Provide the [X, Y] coordinate of the cell's center where the given text is located.  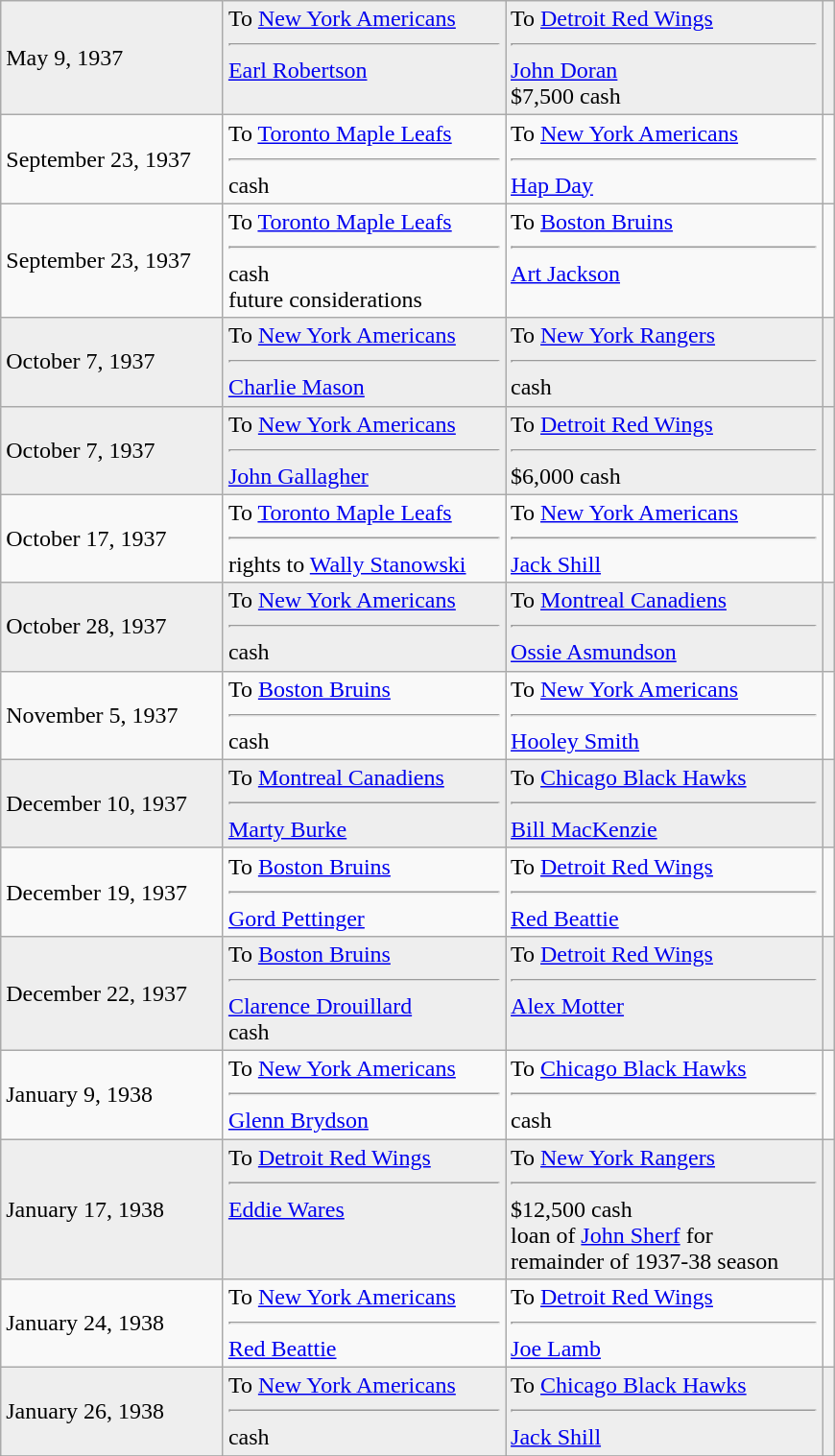
To Toronto Maple Leafscashfuture considerations [364, 261]
To New York AmericansRed Beattie [364, 1324]
December 22, 1937 [112, 992]
To New York AmericansHap Day [664, 159]
January 26, 1938 [112, 1412]
January 9, 1938 [112, 1094]
To New York AmericansHooley Smith [664, 715]
To Boston BruinsClarence Drouillardcash [364, 992]
To Detroit Red WingsJohn Doran$7,500 cash [664, 58]
To New York AmericansJack Shill [664, 538]
January 24, 1938 [112, 1324]
To New York AmericansEarl Robertson [364, 58]
To Detroit Red WingsRed Beattie [664, 892]
To Boston Bruinscash [364, 715]
To Chicago Black HawksBill MacKenzie [664, 803]
To New York AmericansGlenn Brydson [364, 1094]
January 17, 1938 [112, 1208]
To Detroit Red WingsEddie Wares [364, 1208]
October 17, 1937 [112, 538]
To Montreal CanadiensOssie Asmundson [664, 627]
November 5, 1937 [112, 715]
October 28, 1937 [112, 627]
To New York AmericansCharlie Mason [364, 362]
May 9, 1937 [112, 58]
To New York AmericansJohn Gallagher [364, 450]
December 19, 1937 [112, 892]
To Chicago Black Hawkscash [664, 1094]
To Detroit Red WingsJoe Lamb [664, 1324]
To Detroit Red Wings$6,000 cash [664, 450]
To Chicago Black HawksJack Shill [664, 1412]
To Toronto Maple Leafscash [364, 159]
To Boston Bruins Art Jackson [664, 261]
To Toronto Maple Leafsrights to Wally Stanowski [364, 538]
To New York Rangers$12,500 cashloan of John Sherf forremainder of 1937-38 season [664, 1208]
To Montreal CanadiensMarty Burke [364, 803]
To Boston BruinsGord Pettinger [364, 892]
To New York Rangerscash [664, 362]
To Detroit Red WingsAlex Motter [664, 992]
December 10, 1937 [112, 803]
